Detect which cell encompasses the target text, then output its [X, Y] center coordinate. 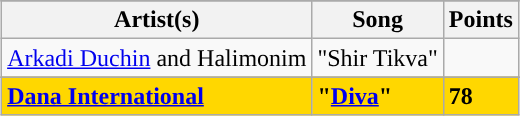
Arkadi Duchin and Halimonim [157, 58]
Dana International [157, 96]
Song [378, 20]
"Diva" [378, 96]
78 [480, 96]
Points [480, 20]
Artist(s) [157, 20]
"Shir Tikva" [378, 58]
